Provide the (X, Y) coordinate of the cell's center where the given text is located.  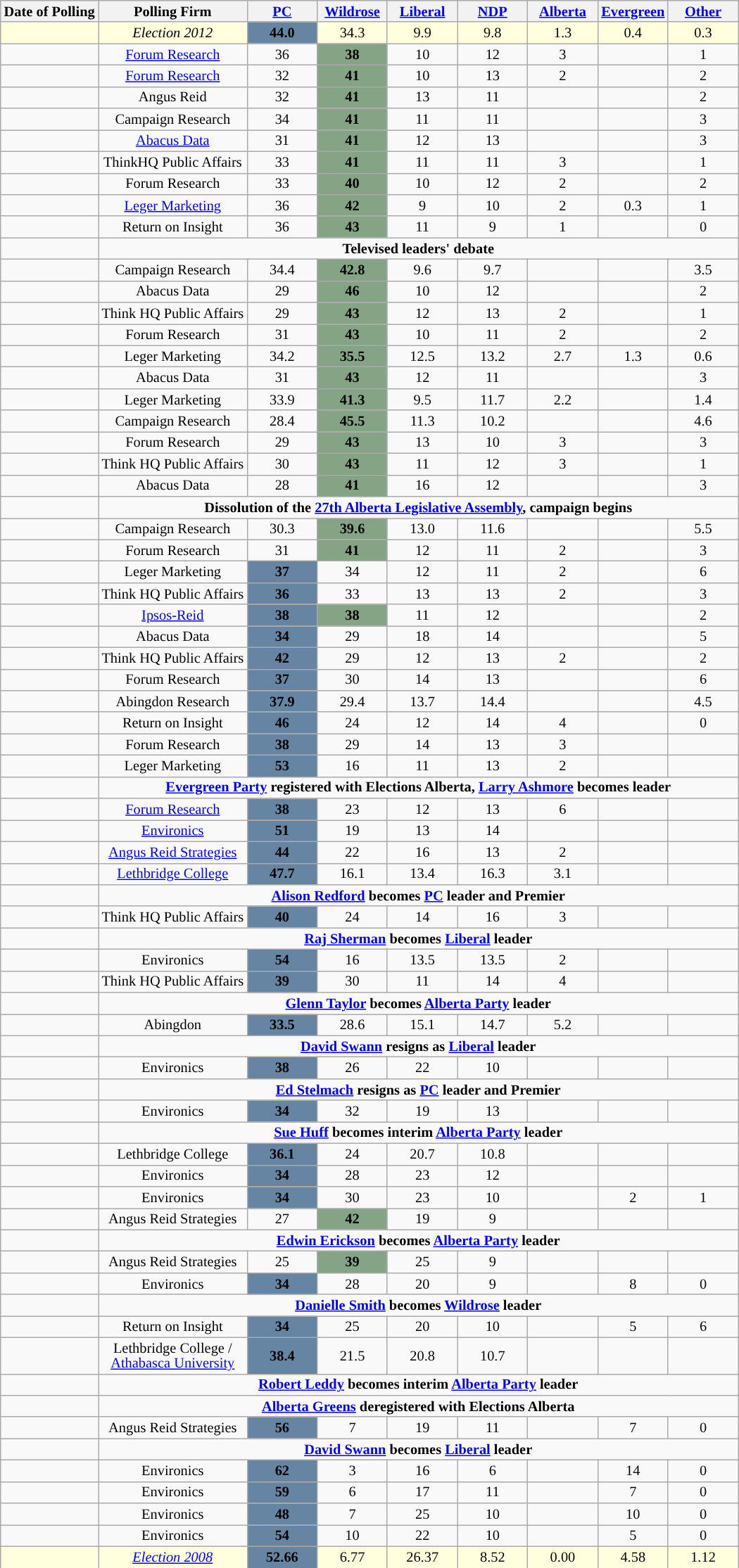
4.5 (703, 701)
13.2 (493, 356)
3.5 (703, 270)
27 (282, 1218)
29.4 (353, 701)
16.3 (493, 874)
9.6 (422, 270)
Ipsos-Reid (173, 615)
Danielle Smith becomes Wildrose leader (418, 1306)
9.7 (493, 270)
45.5 (353, 421)
Alison Redford becomes PC leader and Premier (418, 895)
62 (282, 1470)
56 (282, 1428)
Lethbridge College /Athabasca University (173, 1356)
17 (422, 1493)
26 (353, 1068)
Abingdon Research (173, 701)
Angus Reid (173, 97)
39.6 (353, 529)
41.3 (353, 400)
Robert Leddy becomes interim Alberta Party leader (418, 1384)
34.3 (353, 32)
9.8 (493, 32)
10.2 (493, 421)
20.8 (422, 1356)
12.5 (422, 356)
14.4 (493, 701)
David Swann becomes Liberal leader (418, 1449)
0.00 (563, 1557)
8 (633, 1283)
11.7 (493, 400)
18 (422, 636)
59 (282, 1493)
14.7 (493, 1024)
11.3 (422, 421)
4.6 (703, 421)
13.4 (422, 874)
Election 2012 (173, 32)
Alberta Greens deregistered with Elections Alberta (418, 1406)
4.58 (633, 1557)
1.4 (703, 400)
26.37 (422, 1557)
11.6 (493, 529)
Televised leaders' debate (418, 249)
36.1 (282, 1154)
13.0 (422, 529)
52.66 (282, 1557)
Polling Firm (173, 11)
44 (282, 853)
10.8 (493, 1154)
2.7 (563, 356)
Raj Sherman becomes Liberal leader (418, 938)
20.7 (422, 1154)
9.9 (422, 32)
Other (703, 11)
3.1 (563, 874)
Sue Huff becomes interim Alberta Party leader (418, 1133)
2.2 (563, 400)
Election 2008 (173, 1557)
35.5 (353, 356)
51 (282, 830)
NDP (493, 11)
5.2 (563, 1024)
8.52 (493, 1557)
47.7 (282, 874)
16.1 (353, 874)
53 (282, 765)
Evergreen Party registered with Elections Alberta, Larry Ashmore becomes leader (418, 788)
38.4 (282, 1356)
Dissolution of the 27th Alberta Legislative Assembly, campaign begins (418, 506)
Wildrose (353, 11)
48 (282, 1514)
9.5 (422, 400)
33.5 (282, 1024)
28.6 (353, 1024)
28.4 (282, 421)
Liberal (422, 11)
Abingdon (173, 1024)
Glenn Taylor becomes Alberta Party leader (418, 1003)
21.5 (353, 1356)
0.6 (703, 356)
30.3 (282, 529)
44.0 (282, 32)
ThinkHQ Public Affairs (173, 162)
42.8 (353, 270)
6.77 (353, 1557)
Alberta (563, 11)
13.7 (422, 701)
1.12 (703, 1557)
PC (282, 11)
Date of Polling (49, 11)
34.2 (282, 356)
34.4 (282, 270)
33.9 (282, 400)
10.7 (493, 1356)
Edwin Erickson becomes Alberta Party leader (418, 1241)
37.9 (282, 701)
Evergreen (633, 11)
0.4 (633, 32)
15.1 (422, 1024)
David Swann resigns as Liberal leader (418, 1047)
5.5 (703, 529)
Ed Stelmach resigns as PC leader and Premier (418, 1089)
